Pinpoint the cell where the given text exists, returning its (x, y) midpoint coordinate. 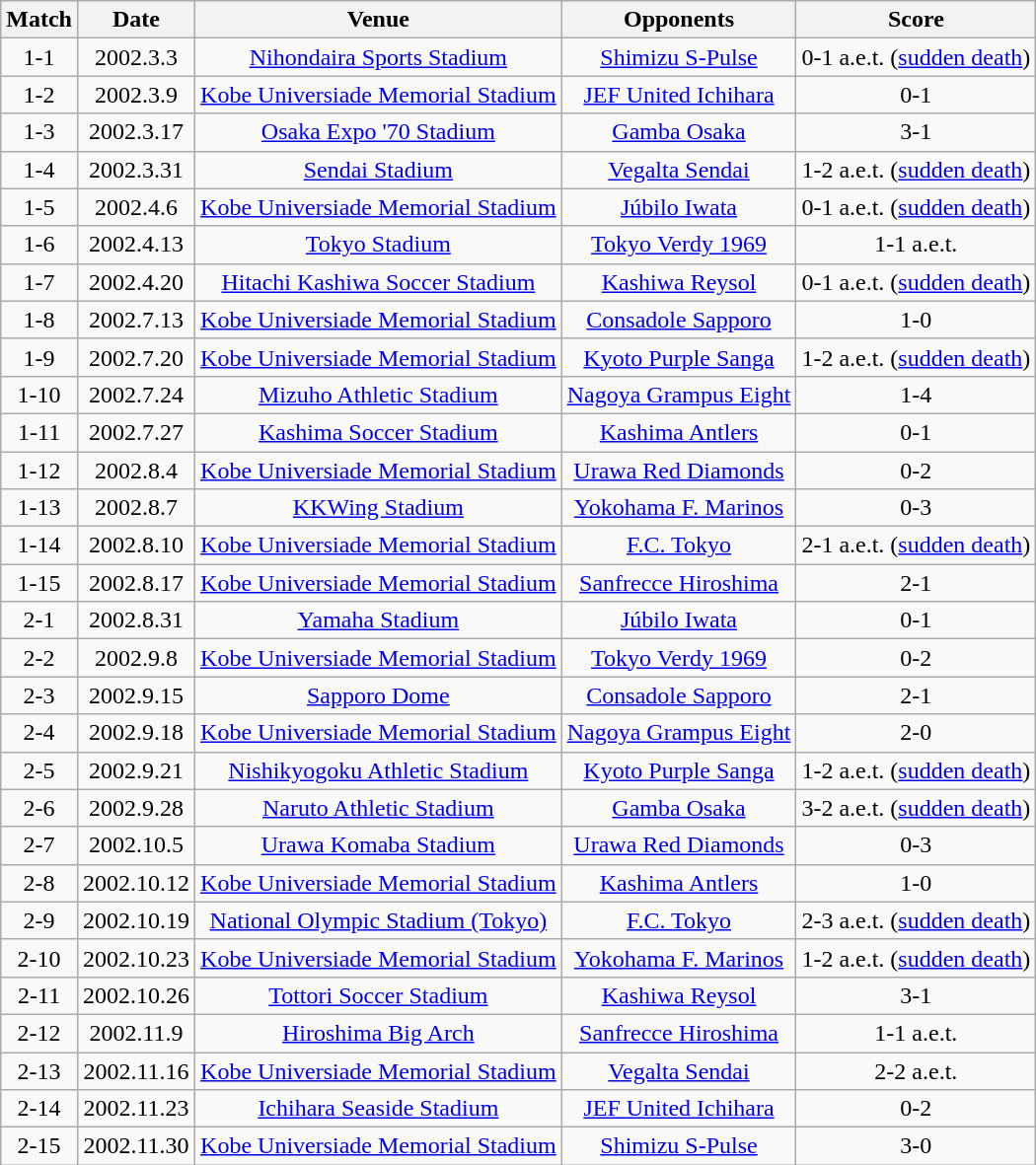
2002.7.27 (136, 432)
2-7 (39, 845)
2002.11.23 (136, 1109)
2-14 (39, 1109)
2002.10.23 (136, 958)
3-2 a.e.t. (sudden death) (916, 808)
KKWing Stadium (379, 508)
1-1 (39, 57)
1-8 (39, 320)
2-6 (39, 808)
2-12 (39, 1033)
Ichihara Seaside Stadium (379, 1109)
Score (916, 20)
2-2 (39, 658)
2-0 (916, 733)
2-2 a.e.t. (916, 1070)
2002.8.7 (136, 508)
Tottori Soccer Stadium (379, 995)
2002.3.31 (136, 170)
1-5 (39, 207)
Hitachi Kashiwa Soccer Stadium (379, 282)
1-10 (39, 395)
1-11 (39, 432)
2002.7.13 (136, 320)
2-5 (39, 770)
2002.11.16 (136, 1070)
2-4 (39, 733)
Nihondaira Sports Stadium (379, 57)
2002.10.5 (136, 845)
2002.7.20 (136, 357)
2002.10.26 (136, 995)
2-8 (39, 883)
Sapporo Dome (379, 695)
2002.8.17 (136, 583)
2-3 a.e.t. (sudden death) (916, 920)
1-13 (39, 508)
2002.4.6 (136, 207)
Yamaha Stadium (379, 620)
1-2 (39, 95)
2002.9.15 (136, 695)
2002.4.13 (136, 245)
2002.4.20 (136, 282)
2002.8.10 (136, 546)
1-14 (39, 546)
Kashima Soccer Stadium (379, 432)
2-11 (39, 995)
2002.8.4 (136, 471)
1-12 (39, 471)
3-0 (916, 1146)
2-1 a.e.t. (sudden death) (916, 546)
Mizuho Athletic Stadium (379, 395)
Opponents (679, 20)
1-15 (39, 583)
1-3 (39, 132)
2002.11.9 (136, 1033)
2002.11.30 (136, 1146)
2002.3.9 (136, 95)
Hiroshima Big Arch (379, 1033)
1-6 (39, 245)
Date (136, 20)
Match (39, 20)
Sendai Stadium (379, 170)
2-10 (39, 958)
2002.3.17 (136, 132)
2-13 (39, 1070)
2-9 (39, 920)
Urawa Komaba Stadium (379, 845)
Nishikyogoku Athletic Stadium (379, 770)
2002.3.3 (136, 57)
2002.9.18 (136, 733)
1-7 (39, 282)
Venue (379, 20)
2002.10.19 (136, 920)
Naruto Athletic Stadium (379, 808)
2-15 (39, 1146)
2002.9.28 (136, 808)
2-3 (39, 695)
1-9 (39, 357)
2002.8.31 (136, 620)
Tokyo Stadium (379, 245)
2002.9.8 (136, 658)
National Olympic Stadium (Tokyo) (379, 920)
2002.10.12 (136, 883)
2002.9.21 (136, 770)
2002.7.24 (136, 395)
Osaka Expo '70 Stadium (379, 132)
